Locate the cell with the specified text and output its [X, Y] center coordinate. 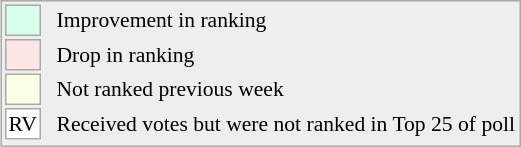
Improvement in ranking [286, 20]
Received votes but were not ranked in Top 25 of poll [286, 124]
RV [23, 124]
Not ranked previous week [286, 90]
Drop in ranking [286, 55]
